Determine the (X, Y) coordinate at the center of the cell enclosing the given text.  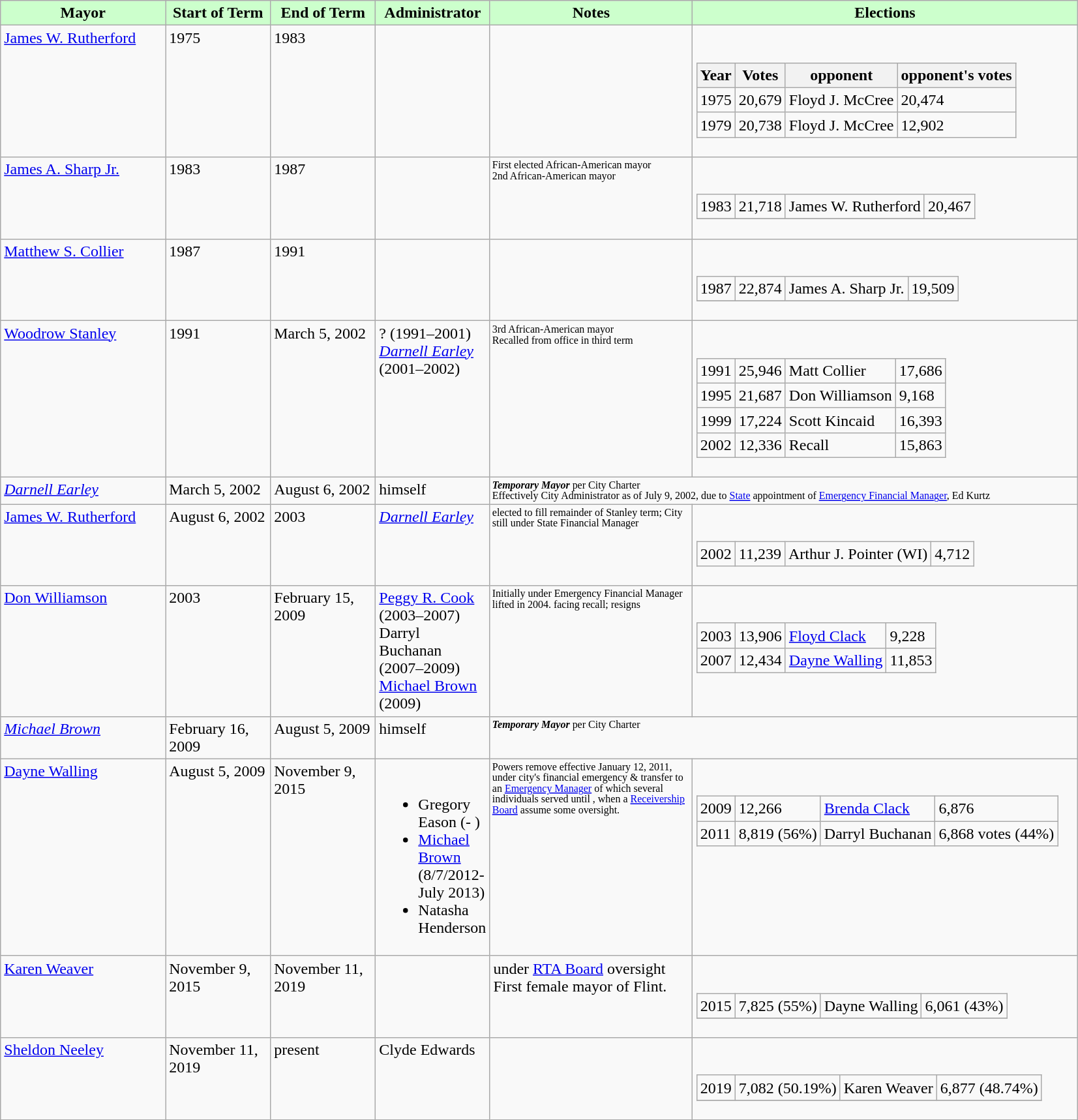
? (1991–2001)Darnell Earley (2001–2002) (433, 399)
Clyde Edwards (433, 1079)
Floyd Clack (836, 635)
Brenda Clack (878, 809)
opponent's votes (956, 75)
19,509 (933, 288)
7,082 (50.19%) (788, 1087)
2007 (716, 660)
20,738 (760, 125)
16,393 (921, 420)
opponent (841, 75)
Mayor (83, 13)
4,712 (952, 554)
under RTA Board oversight First female mayor of Flint. (591, 997)
6,877 (48.74%) (989, 1087)
12,336 (760, 445)
Year Votes opponent opponent's votes 1975 20,679 Floyd J. McCree 20,474 1979 20,738 Floyd J. McCree 12,902 (885, 91)
6,061 (43%) (964, 1006)
2011 (716, 834)
8,819 (56%) (777, 834)
12,434 (760, 660)
6,868 votes (44%) (996, 834)
20,474 (956, 100)
February 15, 2009 (323, 651)
February 16, 2009 (218, 737)
1979 (716, 125)
2002 11,239 Arthur J. Pointer (WI) 4,712 (885, 545)
Notes (591, 13)
17,686 (921, 371)
1999 (716, 420)
Scott Kincaid (840, 420)
Gregory Eason (- )Michael Brown (8/7/2012- July 2013)Natasha Henderson (433, 857)
2015 7,825 (55%) Dayne Walling 6,061 (43%) (885, 997)
11,853 (911, 660)
2019 7,082 (50.19%) Karen Weaver 6,877 (48.74%) (885, 1079)
End of Term (323, 13)
Administrator (433, 13)
20,679 (760, 100)
17,224 (760, 420)
25,946 (760, 371)
2009 12,266 Brenda Clack 6,876 2011 8,819 (56%) Darryl Buchanan 6,868 votes (44%) (885, 857)
3rd African-American mayor Recalled from office in third term (591, 399)
1995 (716, 395)
2003 13,906 Floyd Clack 9,228 2007 12,434 Dayne Walling 11,853 (885, 651)
2015 (716, 1006)
15,863 (921, 445)
present (323, 1079)
Temporary Mayor per City CharterEffectively City Administrator as of July 9, 2002, due to State appointment of Emergency Financial Manager, Ed Kurtz (784, 491)
7,825 (55%) (777, 1006)
Peggy R. Cook (2003–2007)Darryl Buchanan (2007–2009)Michael Brown (2009) (433, 651)
Darryl Buchanan (878, 834)
12,902 (956, 125)
Temporary Mayor per City Charter (784, 737)
Michael Brown (83, 737)
2019 (716, 1087)
Matt Collier (840, 371)
Arthur J. Pointer (WI) (858, 554)
13,906 (760, 635)
9,228 (911, 635)
9,168 (921, 395)
6,876 (996, 809)
20,467 (950, 207)
Sheldon Neeley (83, 1079)
1983 21,718 James W. Rutherford 20,467 (885, 198)
Woodrow Stanley (83, 399)
elected to fill remainder of Stanley term; City still under State Financial Manager (591, 545)
Recall (840, 445)
Year (716, 75)
1991 25,946 Matt Collier 17,686 1995 21,687 Don Williamson 9,168 1999 17,224 Scott Kincaid 16,393 2002 12,336 Recall 15,863 (885, 399)
Initially under Emergency Financial Manager lifted in 2004. facing recall; resigns (591, 651)
Elections (885, 13)
12,266 (777, 809)
Start of Term (218, 13)
21,687 (760, 395)
Matthew S. Collier (83, 280)
Votes (760, 75)
1987 22,874 James A. Sharp Jr. 19,509 (885, 280)
2009 (716, 809)
21,718 (760, 207)
First elected African-American mayor 2nd African-American mayor (591, 198)
22,874 (760, 288)
11,239 (760, 554)
